Detect which cell encompasses the target text, then output its [x, y] center coordinate. 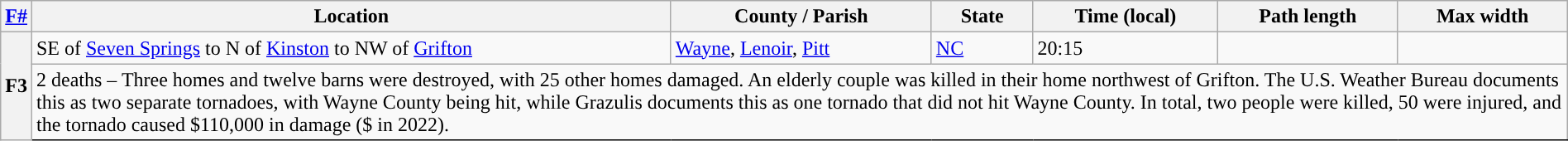
Location [351, 17]
NC [982, 48]
Path length [1308, 17]
Time (local) [1126, 17]
Wayne, Lenoir, Pitt [801, 48]
County / Parish [801, 17]
20:15 [1126, 48]
SE of Seven Springs to N of Kinston to NW of Grifton [351, 48]
State [982, 17]
F3 [17, 86]
Max width [1482, 17]
F# [17, 17]
